Output the (x, y) coordinate of the center of the cell containing the given text.  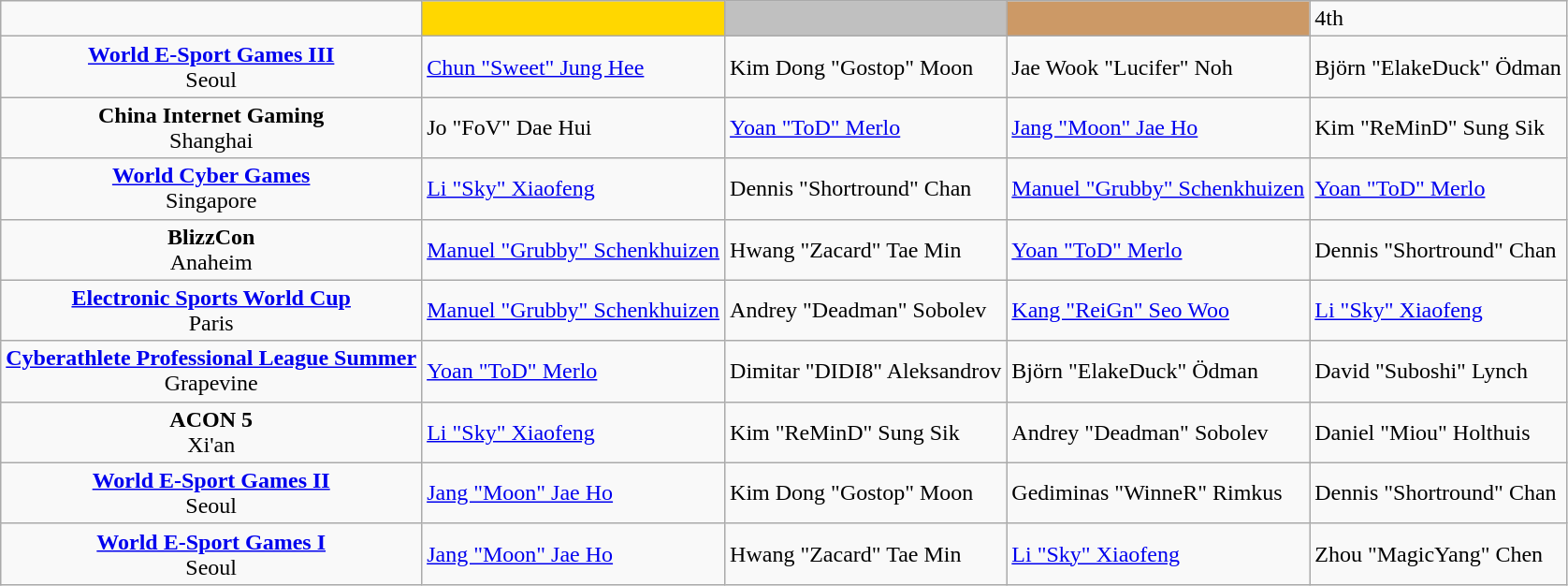
Electronic Sports World Cup Paris (211, 311)
Zhou "MagicYang" Chen (1439, 554)
BlizzCon Anaheim (211, 249)
World E-Sport Games II Seoul (211, 492)
World E-Sport Games III Seoul (211, 67)
Chun "Sweet" Jung Hee (573, 67)
Gediminas "WinneR" Rimkus (1158, 492)
ACON 5 Xi'an (211, 432)
Kang "ReiGn" Seo Woo (1158, 311)
World E-Sport Games I Seoul (211, 554)
David "Suboshi" Lynch (1439, 371)
Daniel "Miou" Holthuis (1439, 432)
World Cyber Games Singapore (211, 189)
Cyberathlete Professional League Summer Grapevine (211, 371)
4th (1439, 19)
Jae Wook "Lucifer" Noh (1158, 67)
China Internet Gaming Shanghai (211, 127)
Jo "FoV" Dae Hui (573, 127)
Dimitar "DIDI8" Aleksandrov (866, 371)
